Extract the (X, Y) coordinate from the center of the cell holding the provided text.  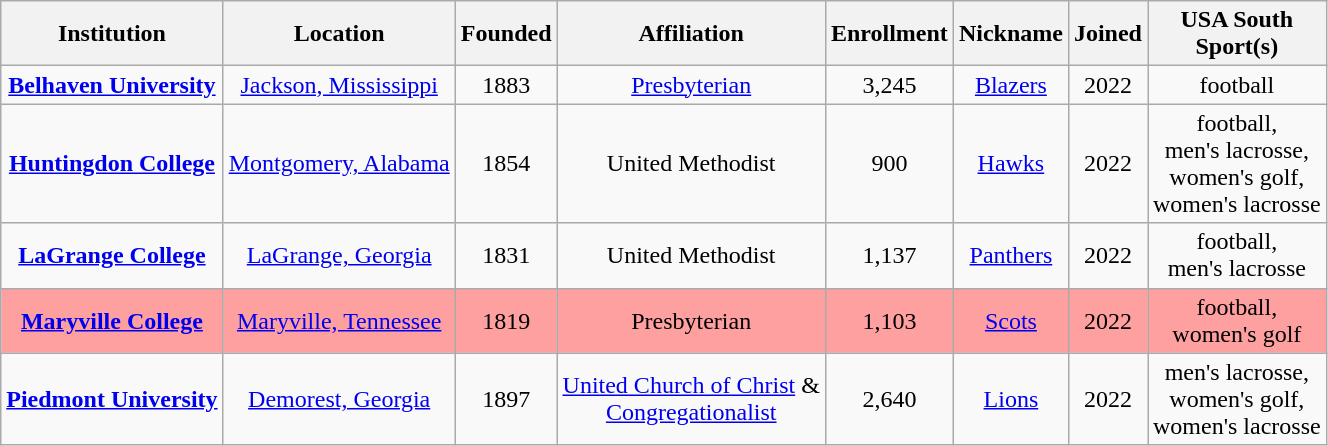
Maryville College (112, 320)
football,men's lacrosse (1238, 256)
Founded (506, 34)
football (1238, 85)
Location (339, 34)
1,103 (889, 320)
Blazers (1010, 85)
1831 (506, 256)
Maryville, Tennessee (339, 320)
football,men's lacrosse,women's golf,women's lacrosse (1238, 164)
Jackson, Mississippi (339, 85)
1883 (506, 85)
LaGrange College (112, 256)
men's lacrosse,women's golf,women's lacrosse (1238, 399)
3,245 (889, 85)
Demorest, Georgia (339, 399)
1854 (506, 164)
Nickname (1010, 34)
900 (889, 164)
1819 (506, 320)
2,640 (889, 399)
Huntingdon College (112, 164)
Panthers (1010, 256)
Enrollment (889, 34)
Piedmont University (112, 399)
Montgomery, Alabama (339, 164)
Hawks (1010, 164)
United Church of Christ &Congregationalist (691, 399)
Scots (1010, 320)
USA SouthSport(s) (1238, 34)
1897 (506, 399)
LaGrange, Georgia (339, 256)
football,women's golf (1238, 320)
Lions (1010, 399)
1,137 (889, 256)
Joined (1108, 34)
Affiliation (691, 34)
Belhaven University (112, 85)
Institution (112, 34)
